Determine the [X, Y] coordinate at the center of the cell enclosing the given text.  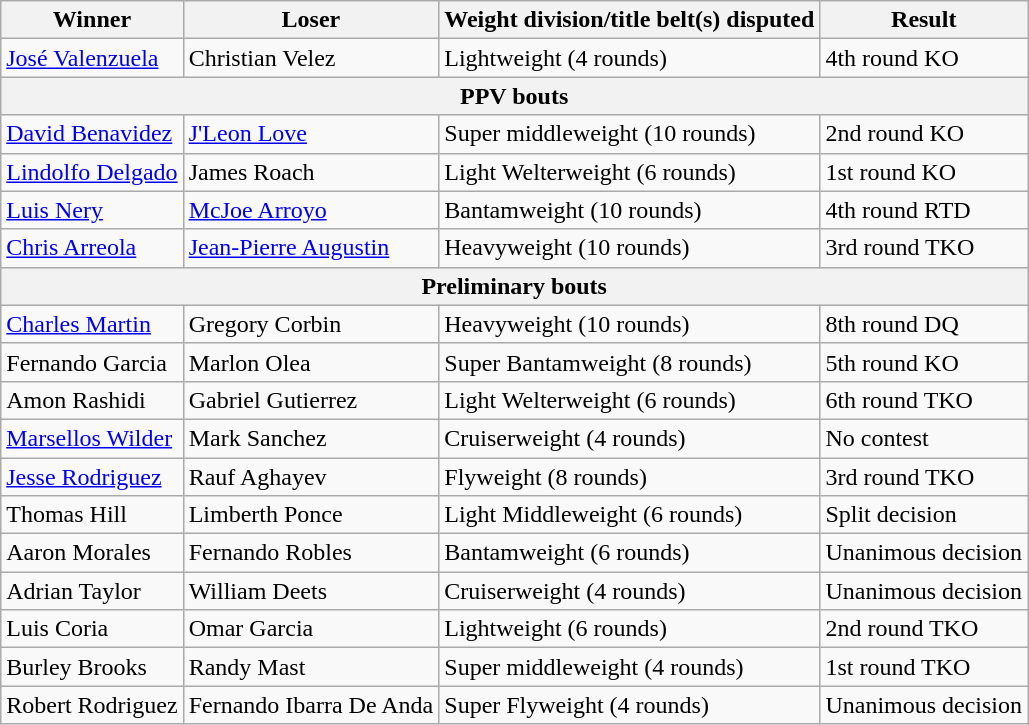
1st round TKO [924, 667]
Fernando Robles [311, 553]
Randy Mast [311, 667]
Result [924, 20]
PPV bouts [514, 96]
8th round DQ [924, 324]
Flyweight (8 rounds) [630, 477]
J'Leon Love [311, 134]
Gabriel Gutierrez [311, 400]
Bantamweight (6 rounds) [630, 553]
Burley Brooks [92, 667]
Limberth Ponce [311, 515]
Marlon Olea [311, 362]
4th round KO [924, 58]
Super Flyweight (4 rounds) [630, 705]
Light Middleweight (6 rounds) [630, 515]
Split decision [924, 515]
José Valenzuela [92, 58]
Super Bantamweight (8 rounds) [630, 362]
Super middleweight (4 rounds) [630, 667]
Loser [311, 20]
Jean-Pierre Augustin [311, 248]
Preliminary bouts [514, 286]
Lightweight (6 rounds) [630, 629]
Mark Sanchez [311, 438]
2nd round TKO [924, 629]
Luis Nery [92, 210]
Marsellos Wilder [92, 438]
Rauf Aghayev [311, 477]
Charles Martin [92, 324]
6th round TKO [924, 400]
Aaron Morales [92, 553]
Super middleweight (10 rounds) [630, 134]
Adrian Taylor [92, 591]
Christian Velez [311, 58]
Chris Arreola [92, 248]
Jesse Rodriguez [92, 477]
Fernando Garcia [92, 362]
Amon Rashidi [92, 400]
Weight division/title belt(s) disputed [630, 20]
Winner [92, 20]
No contest [924, 438]
2nd round KO [924, 134]
Luis Coria [92, 629]
Lindolfo Delgado [92, 172]
4th round RTD [924, 210]
James Roach [311, 172]
William Deets [311, 591]
Thomas Hill [92, 515]
Fernando Ibarra De Anda [311, 705]
5th round KO [924, 362]
Bantamweight (10 rounds) [630, 210]
David Benavidez [92, 134]
Lightweight (4 rounds) [630, 58]
1st round KO [924, 172]
McJoe Arroyo [311, 210]
Gregory Corbin [311, 324]
Omar Garcia [311, 629]
Robert Rodriguez [92, 705]
